Detect which cell encompasses the target text, then output its (x, y) center coordinate. 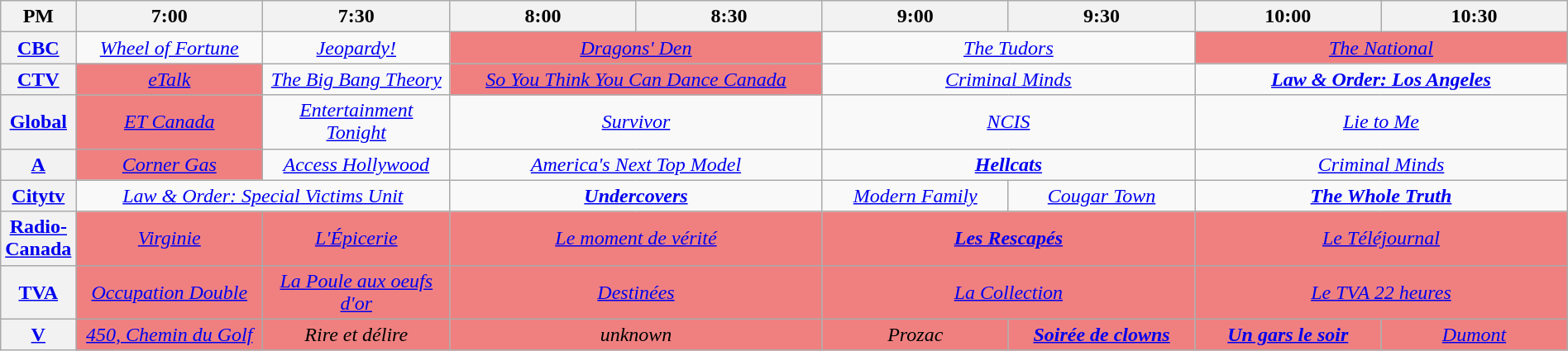
eTalk (170, 79)
8:30 (729, 17)
A (38, 164)
La Collection (1009, 292)
7:30 (356, 17)
Hellcats (1009, 164)
The Big Bang Theory (356, 79)
Le moment de vérité (636, 238)
PM (38, 17)
V (38, 334)
TVA (38, 292)
Citytv (38, 196)
So You Think You Can Dance Canada (636, 79)
Law & Order: Los Angeles (1381, 79)
Jeopardy! (356, 48)
10:00 (1288, 17)
Access Hollywood (356, 164)
America's Next Top Model (636, 164)
Dragons' Den (636, 48)
La Poule aux oeufs d'or (356, 292)
Lie to Me (1381, 122)
Corner Gas (170, 164)
Cougar Town (1102, 196)
Occupation Double (170, 292)
7:00 (170, 17)
Destinées (636, 292)
L'Épicerie (356, 238)
CBC (38, 48)
Global (38, 122)
Modern Family (915, 196)
The Whole Truth (1381, 196)
Law & Order: Special Victims Unit (263, 196)
8:00 (543, 17)
Les Rescapés (1009, 238)
Rire et délire (356, 334)
Le Téléjournal (1381, 238)
CTV (38, 79)
Dumont (1474, 334)
ET Canada (170, 122)
unknown (636, 334)
Prozac (915, 334)
450, Chemin du Golf (170, 334)
Soirée de clowns (1102, 334)
Virginie (170, 238)
Un gars le soir (1288, 334)
Undercovers (636, 196)
The Tudors (1009, 48)
10:30 (1474, 17)
The National (1381, 48)
Wheel of Fortune (170, 48)
Le TVA 22 heures (1381, 292)
Radio-Canada (38, 238)
9:30 (1102, 17)
NCIS (1009, 122)
Entertainment Tonight (356, 122)
9:00 (915, 17)
Survivor (636, 122)
